Return (x, y) of the center of cell containing provided text 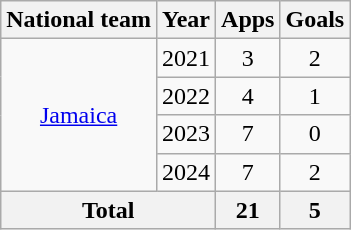
5 (315, 210)
2021 (186, 58)
National team (79, 20)
Total (108, 210)
Jamaica (79, 115)
2023 (186, 134)
2024 (186, 172)
2022 (186, 96)
Goals (315, 20)
1 (315, 96)
3 (248, 58)
Year (186, 20)
21 (248, 210)
4 (248, 96)
Apps (248, 20)
0 (315, 134)
